Capture the cell that displays the provided text and extract its [X, Y] central coordinate. 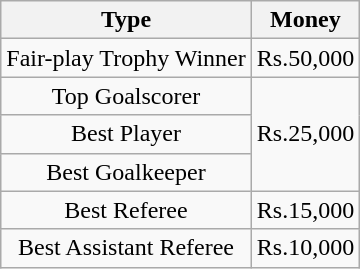
Best Goalkeeper [126, 172]
Money [305, 20]
Type [126, 20]
Rs.25,000 [305, 134]
Top Goalscorer [126, 96]
Fair-play Trophy Winner [126, 58]
Rs.50,000 [305, 58]
Best Referee [126, 210]
Rs.15,000 [305, 210]
Best Assistant Referee [126, 248]
Rs.10,000 [305, 248]
Best Player [126, 134]
